Identify which cell holds the provided text, then report its (X, Y) central coordinate. 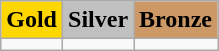
Silver (98, 20)
Gold (32, 20)
Bronze (176, 20)
